Determine the (X, Y) coordinate at the center of the cell enclosing the given text.  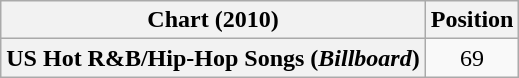
69 (472, 58)
Position (472, 20)
US Hot R&B/Hip-Hop Songs (Billboard) (213, 58)
Chart (2010) (213, 20)
